Pinpoint the cell where the given text exists, returning its [X, Y] midpoint coordinate. 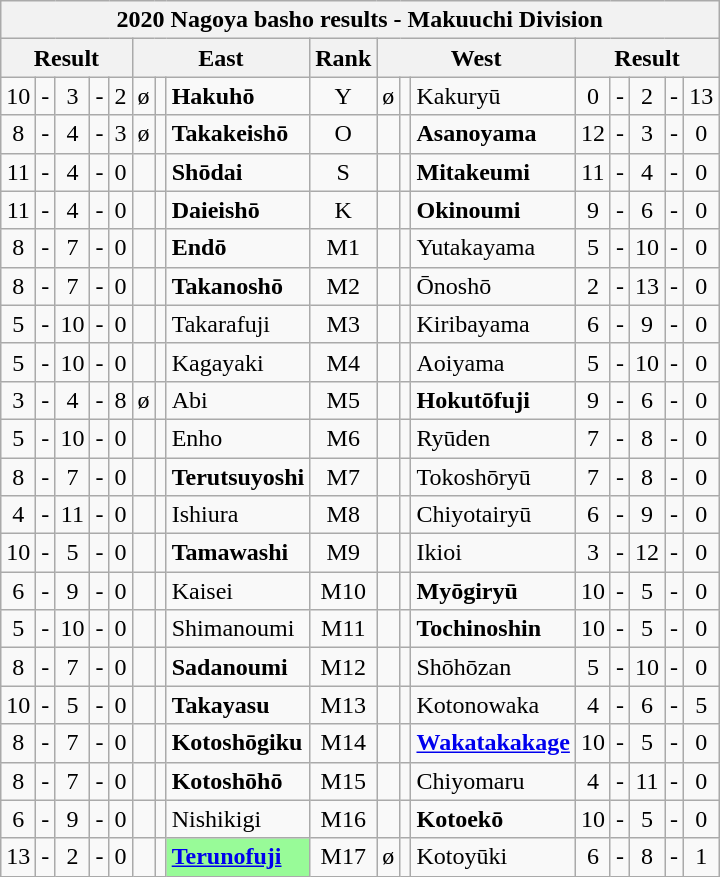
Kotoshōgiku [238, 743]
Chiyotairyū [493, 515]
Kiribayama [493, 324]
Okinoumi [493, 210]
Terunofuji [238, 857]
Tochinoshin [493, 629]
Takarafuji [238, 324]
Shōhōzan [493, 667]
Kotoekō [493, 819]
K [344, 210]
M11 [344, 629]
Kotoyūki [493, 857]
Kotonowaka [493, 705]
Tokoshōryū [493, 477]
Shōdai [238, 172]
Yutakayama [493, 248]
Daieishō [238, 210]
Shimanoumi [238, 629]
Takayasu [238, 705]
Chiyomaru [493, 781]
Hokutōfuji [493, 400]
M3 [344, 324]
Abi [238, 400]
M2 [344, 286]
Takanoshō [238, 286]
M9 [344, 553]
Enho [238, 438]
Terutsuyoshi [238, 477]
Ikioi [493, 553]
M7 [344, 477]
Kaisei [238, 591]
M15 [344, 781]
O [344, 134]
Ishiura [238, 515]
M16 [344, 819]
Mitakeumi [493, 172]
Ōnoshō [493, 286]
East [221, 58]
M17 [344, 857]
Endō [238, 248]
Wakatakakage [493, 743]
Hakuhō [238, 96]
Kagayaki [238, 362]
West [476, 58]
M14 [344, 743]
Tamawashi [238, 553]
Ryūden [493, 438]
S [344, 172]
M13 [344, 705]
1 [702, 857]
Rank [344, 58]
M1 [344, 248]
Kotoshōhō [238, 781]
Nishikigi [238, 819]
Takakeishō [238, 134]
2020 Nagoya basho results - Makuuchi Division [360, 20]
Aoiyama [493, 362]
Sadanoumi [238, 667]
Kakuryū [493, 96]
Y [344, 96]
Asanoyama [493, 134]
M5 [344, 400]
M10 [344, 591]
M4 [344, 362]
M6 [344, 438]
Myōgiryū [493, 591]
M8 [344, 515]
M12 [344, 667]
